Identify which cell holds the provided text, then report its (X, Y) central coordinate. 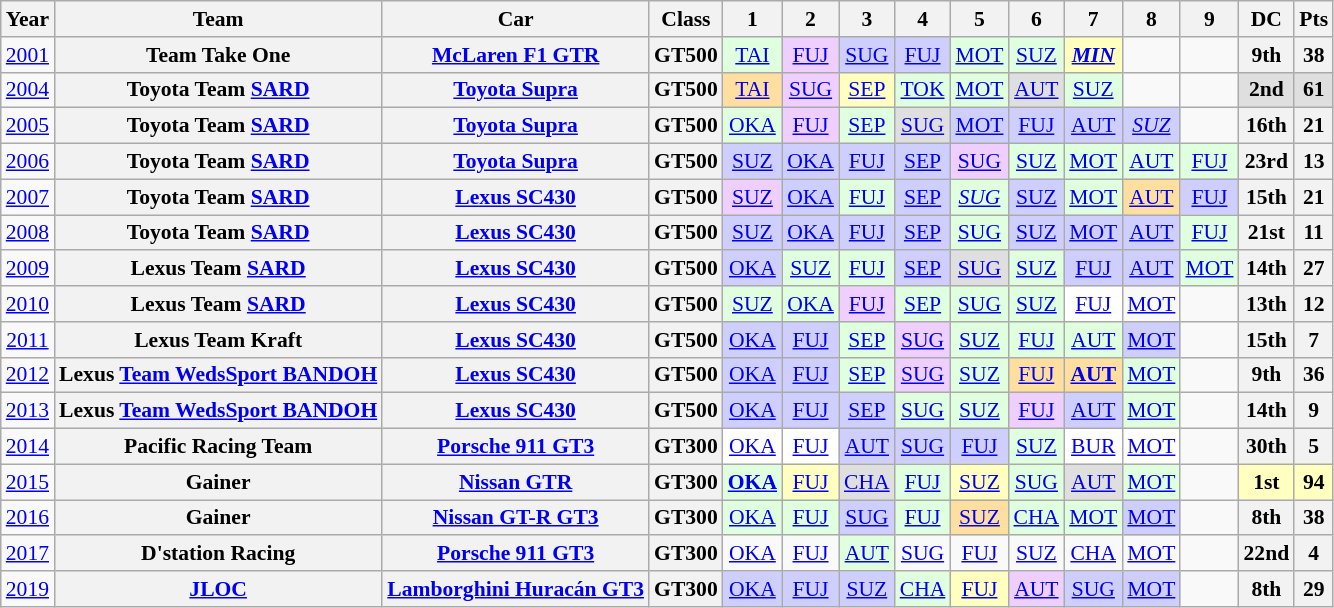
2015 (28, 482)
2008 (28, 233)
Nissan GTR (516, 482)
2006 (28, 162)
Team Take One (218, 55)
61 (1314, 90)
12 (1314, 304)
2001 (28, 55)
29 (1314, 589)
3 (867, 19)
2012 (28, 375)
1st (1267, 482)
16th (1267, 126)
6 (1036, 19)
Lamborghini Huracán GT3 (516, 589)
TOK (923, 90)
Pts (1314, 19)
2019 (28, 589)
McLaren F1 GTR (516, 55)
13 (1314, 162)
Pacific Racing Team (218, 447)
MIN (1093, 55)
JLOC (218, 589)
2011 (28, 340)
Car (516, 19)
21st (1267, 233)
2013 (28, 411)
8 (1151, 19)
2009 (28, 269)
23rd (1267, 162)
D'station Racing (218, 554)
2 (810, 19)
2010 (28, 304)
36 (1314, 375)
Year (28, 19)
Lexus Team Kraft (218, 340)
30th (1267, 447)
2014 (28, 447)
BUR (1093, 447)
27 (1314, 269)
22nd (1267, 554)
2004 (28, 90)
2005 (28, 126)
Class (686, 19)
1 (752, 19)
11 (1314, 233)
13th (1267, 304)
2nd (1267, 90)
2016 (28, 518)
Nissan GT-R GT3 (516, 518)
2017 (28, 554)
DC (1267, 19)
2007 (28, 197)
Team (218, 19)
94 (1314, 482)
